Extract the [X, Y] coordinate from the center of the cell holding the provided text.  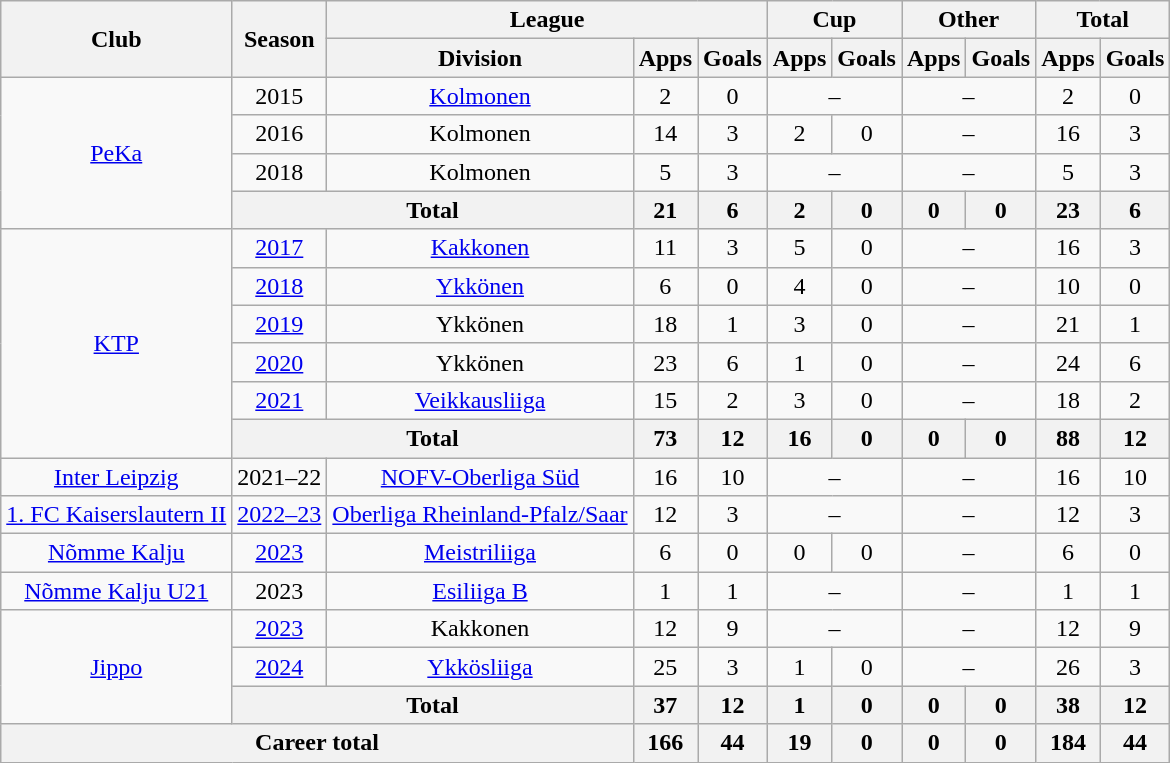
Oberliga Rheinland-Pfalz/Saar [480, 515]
Ykkösliiga [480, 667]
2015 [280, 96]
25 [665, 667]
Inter Leipzig [116, 477]
Cup [834, 20]
Season [280, 39]
Veikkausliiga [480, 400]
2022–23 [280, 515]
2016 [280, 134]
73 [665, 438]
26 [1068, 667]
2019 [280, 324]
14 [665, 134]
League [547, 20]
Meistriliiga [480, 553]
Jippo [116, 667]
24 [1068, 362]
184 [1068, 743]
19 [799, 743]
2020 [280, 362]
4 [799, 286]
Career total [317, 743]
Esiliiga B [480, 591]
KTP [116, 343]
11 [665, 248]
1. FC Kaiserslautern II [116, 515]
2024 [280, 667]
Nõmme Kalju U21 [116, 591]
2017 [280, 248]
88 [1068, 438]
PeKa [116, 153]
Division [480, 58]
Other [969, 20]
Club [116, 39]
37 [665, 705]
Nõmme Kalju [116, 553]
38 [1068, 705]
2021 [280, 400]
2021–22 [280, 477]
NOFV-Oberliga Süd [480, 477]
15 [665, 400]
166 [665, 743]
